Locate the cell with the specified text and output its [x, y] center coordinate. 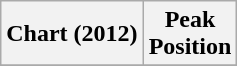
PeakPosition [190, 34]
Chart (2012) [72, 34]
